From the cell containing the given text, extract its center point as (x, y) coordinate. 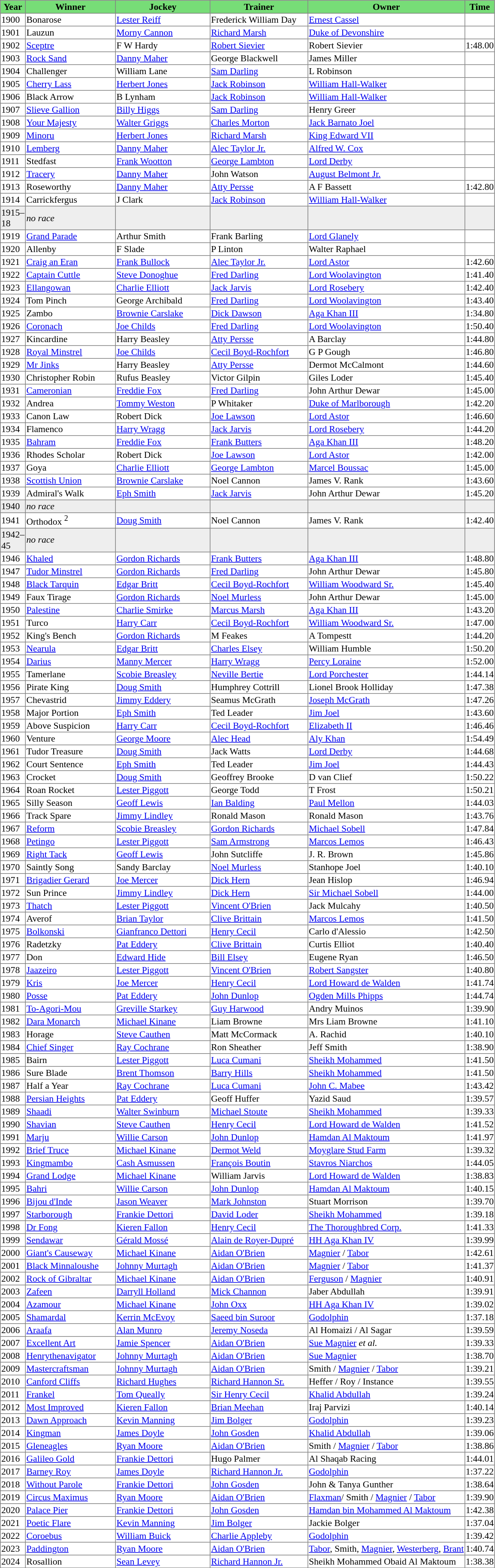
1998 (13, 1227)
1985 (13, 1060)
1948 (13, 584)
1995 (13, 1188)
1969 (13, 854)
1:44.74 (480, 995)
1976 (13, 944)
Andry Muinos (386, 1008)
Jackie Bolger (386, 1523)
1940 (13, 506)
Khaled (70, 558)
Christopher Robin (70, 378)
Yazid Saud (386, 1098)
Chief Singer (70, 1047)
2017 (13, 1471)
1930 (13, 378)
George Blackwell (259, 58)
1966 (13, 815)
Minoru (70, 135)
Petingo (70, 841)
1972 (13, 892)
Victor Gilpin (259, 378)
2018 (13, 1484)
Seamus McGrath (259, 700)
Frank Wootton (163, 161)
Coroebus (70, 1535)
1958 (13, 712)
Sceptre (70, 45)
2024 (13, 1561)
Bolkonski (70, 931)
Paddington (70, 1548)
F Slade (163, 249)
Gérald Mossé (163, 1240)
Marju (70, 1137)
1:48.20 (480, 442)
Horage (70, 1034)
1971 (13, 880)
François Boutin (259, 1162)
Thatch (70, 905)
Ferguson / Magnier (386, 1278)
Shaadi (70, 1111)
Don (70, 957)
2015 (13, 1445)
1:44.00 (480, 892)
1997 (13, 1214)
1950 (13, 610)
The Thoroughbred Corp. (386, 1227)
Allenby (70, 249)
1965 (13, 802)
1974 (13, 918)
Gianfranco Dettori (163, 931)
1:37.22 (480, 1471)
1913 (13, 187)
Court Sentence (70, 764)
1900 (13, 20)
Kris (70, 982)
1986 (13, 1072)
Persian Heights (70, 1098)
Sir Michael Sobell (386, 892)
Palestine (70, 610)
Ernest Cassel (386, 20)
Alfred W. Cox (386, 148)
To-Agori-Mou (70, 1008)
1:39.24 (480, 1394)
Right Tack (70, 854)
D van Clief (386, 777)
1:45.20 (480, 493)
G P Gough (386, 352)
Flaxman/ Smith / Magnier / Tabor (386, 1497)
1909 (13, 135)
1979 (13, 982)
Major Portion (70, 712)
Azamour (70, 1304)
1:44.03 (480, 802)
Richard Hannon Sr. (259, 1381)
Aly Khan (386, 738)
Captain Cuttle (70, 275)
1999 (13, 1240)
Jaber Abdullah (386, 1291)
1:39.55 (480, 1381)
1:46.50 (480, 957)
Sandy Barclay (163, 867)
1914 (13, 200)
Jack Watts (259, 751)
1929 (13, 365)
Track Spare (70, 815)
2012 (13, 1407)
Posse (70, 995)
Brief Truce (70, 1150)
1956 (13, 687)
Charlie Smirke (163, 610)
Tudor Treasure (70, 751)
1:39.18 (480, 1214)
King Edward VII (386, 135)
1927 (13, 339)
1904 (13, 71)
Half a Year (70, 1085)
Lester Reiff (163, 20)
1:38.90 (480, 1047)
1933 (13, 416)
1938 (13, 481)
Charles Elsey (259, 648)
Jimmy Eddery (163, 700)
1:44.14 (480, 674)
Al Shaqab Racing (386, 1458)
David Loder (259, 1214)
1:44.43 (480, 764)
King's Bench (70, 635)
Dawn Approach (70, 1420)
1:46.46 (480, 725)
1906 (13, 97)
William Buick (163, 1535)
Tamerlane (70, 674)
1988 (13, 1098)
2014 (13, 1433)
1939 (13, 493)
Lauzun (70, 33)
1:38.83 (480, 1175)
1:46.80 (480, 352)
2010 (13, 1381)
Marcus Marsh (259, 610)
1994 (13, 1175)
1:40.15 (480, 1188)
2011 (13, 1394)
Ogden Mills Phipps (386, 995)
1912 (13, 174)
Percy Loraine (386, 661)
1:38.86 (480, 1445)
1:40.14 (480, 1407)
Venture (70, 738)
1:47.00 (480, 622)
Rufus Beasley (163, 378)
1:39.06 (480, 1433)
1:41.52 (480, 1124)
1981 (13, 1008)
1952 (13, 635)
1:44.68 (480, 751)
Poetic Flare (70, 1523)
1937 (13, 468)
1923 (13, 288)
Ron Sheather (259, 1047)
Zafeen (70, 1291)
1:52.00 (480, 661)
1934 (13, 429)
1935 (13, 442)
Circus Maximus (70, 1497)
1:50.20 (480, 648)
Hugo Palmer (259, 1458)
Frank Bullock (163, 262)
William Humble (386, 648)
Zambo (70, 313)
Turco (70, 622)
1996 (13, 1201)
P Linton (259, 249)
Jack Barnato Joel (386, 123)
Geoff Huffer (259, 1098)
1983 (13, 1034)
1925 (13, 313)
Alec Head (259, 738)
Alan Munro (163, 1330)
Frankel (70, 1394)
Sun Prince (70, 892)
1902 (13, 45)
1:43.42 (480, 1085)
Shamardal (70, 1317)
William Lane (163, 71)
1:47.38 (480, 687)
1:40.80 (480, 970)
1921 (13, 262)
1:38.38 (480, 1561)
Lord Porchester (386, 674)
Billy Higgs (163, 110)
2004 (13, 1304)
1960 (13, 738)
Tommy Weston (163, 403)
1953 (13, 648)
1963 (13, 777)
Geoffrey Brooke (259, 777)
1:43.40 (480, 300)
Orthodox 2 (70, 520)
Faux Tirage (70, 597)
Hamdan bin Mohammed Al Maktoum (386, 1510)
Admiral's Walk (70, 493)
1:48.00 (480, 45)
1:45.86 (480, 854)
1:39.99 (480, 1240)
1962 (13, 764)
2009 (13, 1368)
Gleneagles (70, 1445)
Saeed bin Suroor (259, 1317)
1942–45 (13, 540)
Challenger (70, 71)
George Todd (259, 790)
1946 (13, 558)
John C. Mabee (386, 1085)
Dara Monarch (70, 1021)
Year (13, 7)
Jamie Spencer (163, 1343)
Henrythenavigator (70, 1355)
Richard Hughes (163, 1381)
2000 (13, 1253)
Royal Minstrel (70, 352)
Michael Stoute (259, 1111)
Matt McCormack (259, 1034)
2002 (13, 1278)
Charlie Appleby (259, 1535)
Sheikh Mohammed Obaid Al Maktoum (386, 1561)
Brian Taylor (163, 918)
1978 (13, 970)
Carrickfergus (70, 200)
1980 (13, 995)
Slieve Gallion (70, 110)
Shavian (70, 1124)
Charles Morton (259, 123)
P Whitaker (259, 403)
Flamenco (70, 429)
Dermot McCalmont (386, 365)
2001 (13, 1265)
1970 (13, 867)
Sendawar (70, 1240)
Trainer (259, 7)
Steve Donoghue (163, 275)
1:42.38 (480, 1510)
1:38.64 (480, 1484)
Roan Rocket (70, 790)
1:39.32 (480, 1150)
Grand Lodge (70, 1175)
2003 (13, 1291)
1:42.50 (480, 931)
1957 (13, 700)
1:47.26 (480, 700)
1:42.00 (480, 455)
J. R. Brown (386, 854)
1961 (13, 751)
1:50.21 (480, 790)
2013 (13, 1420)
Galileo Gold (70, 1458)
Stedfast (70, 161)
L Robinson (386, 71)
Tabor, Smith, Magnier, Westerberg, Brant (386, 1548)
Jason Weaver (163, 1201)
1:42.60 (480, 262)
Liam Browne (259, 1021)
Radetzky (70, 944)
Stuart Morrison (386, 1201)
Rock of Gibraltar (70, 1278)
Canon Law (70, 416)
Kingmambo (70, 1162)
Darryll Holland (163, 1291)
Araafa (70, 1330)
Coronach (70, 326)
Dr Fong (70, 1227)
1:50.22 (480, 777)
Ian Balding (259, 802)
James Miller (386, 58)
1955 (13, 674)
Giant's Causeway (70, 1253)
Darius (70, 661)
Sam Armstrong (259, 841)
1984 (13, 1047)
Walter Swinburn (163, 1111)
Sir Henry Cecil (259, 1394)
Dick Dawson (259, 313)
Carlo d'Alessio (386, 931)
1:42.20 (480, 403)
Sue Magnier et al. (386, 1343)
Brent Thomson (163, 1072)
Arthur Smith (163, 236)
A. Rachid (386, 1034)
1:40.40 (480, 944)
2006 (13, 1330)
Barry Hills (259, 1072)
Rock Sand (70, 58)
Giles Loder (386, 378)
1928 (13, 352)
Marcel Boussac (386, 468)
1:47.84 (480, 828)
A F Bassett (386, 187)
Walter Raphael (386, 249)
1968 (13, 841)
Without Parole (70, 1484)
1919 (13, 236)
Cameronian (70, 390)
M Feakes (259, 635)
A Tompestt (386, 635)
1910 (13, 148)
1941 (13, 520)
George Moore (163, 738)
1:39.21 (480, 1368)
Kerrin McEvoy (163, 1317)
Mr Jinks (70, 365)
1973 (13, 905)
2016 (13, 1458)
Michael Sobell (386, 828)
John Watson (259, 174)
Jack Mulcahy (386, 905)
J Clark (163, 200)
John & Tanya Gunther (386, 1484)
1:40.91 (480, 1278)
1:46.94 (480, 880)
Scottish Union (70, 481)
1:39.57 (480, 1098)
1:39.70 (480, 1201)
Lord Glanely (386, 236)
Brian Meehan (259, 1407)
1987 (13, 1085)
1:37.04 (480, 1523)
Cherry Lass (70, 84)
William Jarvis (259, 1175)
1:39.42 (480, 1535)
1951 (13, 622)
Time (480, 7)
1:48.80 (480, 558)
John Oxx (259, 1304)
Guy Harwood (259, 1008)
Sue Magnier (386, 1355)
Humphrey Cottrill (259, 687)
1949 (13, 597)
Grand Parade (70, 236)
1:46.60 (480, 416)
1990 (13, 1124)
Jean Hislop (386, 880)
Sean Levey (163, 1561)
Black Tarquin (70, 584)
1:40.74 (480, 1548)
Manny Mercer (163, 661)
1936 (13, 455)
Frank Barling (259, 236)
1:44.80 (480, 339)
Nearula (70, 648)
Jockey (163, 7)
1931 (13, 390)
Al Homaizi / Al Sagar (386, 1330)
Silly Season (70, 802)
Kincardine (70, 339)
Morny Cannon (163, 33)
Mastercraftsman (70, 1368)
Curtis Elliot (386, 944)
1905 (13, 84)
1:38.70 (480, 1355)
Craig an Eran (70, 262)
Joseph McGrath (386, 700)
Elizabeth II (386, 725)
2019 (13, 1497)
Neville Bertie (259, 674)
Cash Asmussen (163, 1162)
Bahri (70, 1188)
1982 (13, 1021)
1920 (13, 249)
2021 (13, 1523)
Dermot Weld (259, 1150)
Ellangowan (70, 288)
Bijou d'Inde (70, 1201)
1903 (13, 58)
1:44.60 (480, 365)
Stavros Niarchos (386, 1162)
1991 (13, 1137)
2022 (13, 1535)
2008 (13, 1355)
Stanhope Joel (386, 867)
Goya (70, 468)
1907 (13, 110)
1:34.80 (480, 313)
Chevastrid (70, 700)
Reform (70, 828)
Bahram (70, 442)
Henry Greer (386, 110)
Greville Starkey (163, 1008)
Andrea (70, 403)
Mark Johnston (259, 1201)
1924 (13, 300)
1926 (13, 326)
Walter Griggs (163, 123)
1:44.01 (480, 1458)
1:41.37 (480, 1265)
Tom Pinch (70, 300)
2023 (13, 1548)
1922 (13, 275)
1:43.20 (480, 610)
2005 (13, 1317)
Lionel Brook Holliday (386, 687)
1989 (13, 1111)
1:39.02 (480, 1304)
Crocket (70, 777)
1:54.49 (480, 738)
Paul Mellon (386, 802)
1:46.43 (480, 841)
T Frost (386, 790)
1975 (13, 931)
1901 (13, 33)
Sure Blade (70, 1072)
1:41.10 (480, 1021)
Kingman (70, 1433)
August Belmont Jr. (386, 174)
Canford Cliffs (70, 1381)
1:41.97 (480, 1137)
1908 (13, 123)
1:50.40 (480, 326)
1:39.23 (480, 1420)
Tudor Minstrel (70, 571)
Barney Roy (70, 1471)
Owner (386, 7)
Black Arrow (70, 97)
1:37.18 (480, 1317)
Robert Sangster (386, 970)
Eugene Ryan (386, 957)
Heffer / Roy / Instance (386, 1381)
1:42.61 (480, 1253)
Moyglare Stud Farm (386, 1150)
1:41.74 (480, 982)
Lemberg (70, 148)
Tracery (70, 174)
1959 (13, 725)
1:39.59 (480, 1330)
John Sutcliffe (259, 854)
1:41.33 (480, 1227)
Mick Channon (259, 1291)
1947 (13, 571)
1954 (13, 661)
Excellent Art (70, 1343)
Palace Pier (70, 1510)
Duke of Marlborough (386, 403)
1:41.40 (480, 275)
1993 (13, 1162)
Most Improved (70, 1407)
Tom Queally (163, 1394)
Alain de Royer-Dupré (259, 1240)
1967 (13, 828)
Rosallion (70, 1561)
1:43.76 (480, 815)
1977 (13, 957)
2020 (13, 1510)
Bairn (70, 1060)
1964 (13, 790)
2007 (13, 1343)
Pirate King (70, 687)
Bill Elsey (259, 957)
Jaazeiro (70, 970)
Bonarose (70, 20)
Jeff Smith (386, 1047)
Averof (70, 918)
Roseworthy (70, 187)
Starborough (70, 1214)
Rhodes Scholar (70, 455)
Saintly Song (70, 867)
1:44.05 (480, 1162)
Duke of Devonshire (386, 33)
Winner (70, 7)
Frederick William Day (259, 20)
Iraj Parvizi (386, 1407)
1932 (13, 403)
B Lynham (163, 97)
F W Hardy (163, 45)
George Archibald (163, 300)
1:40.50 (480, 905)
1911 (13, 161)
1992 (13, 1150)
Edward Hide (163, 957)
Jeremy Noseda (259, 1330)
Brigadier Gerard (70, 880)
Black Minnaloushe (70, 1265)
Above Suspicion (70, 725)
1:45.80 (480, 571)
1:42.80 (480, 187)
Your Majesty (70, 123)
1:39.91 (480, 1291)
Mrs Liam Browne (386, 1021)
A Barclay (386, 339)
1915–18 (13, 218)
